Identify which cell holds the provided text, then report its [X, Y] central coordinate. 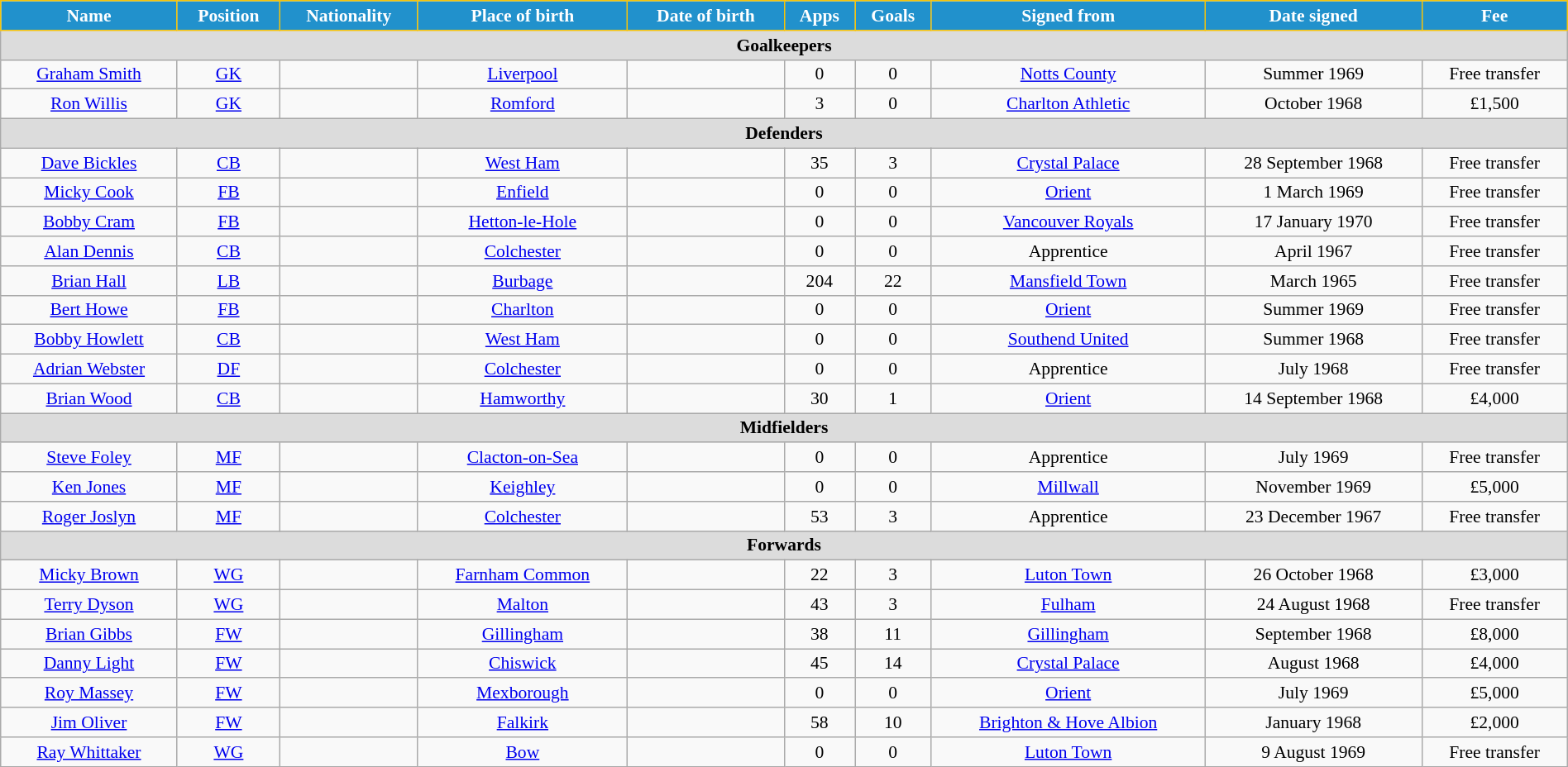
38 [819, 634]
Defenders [784, 134]
Falkirk [523, 722]
35 [819, 163]
Mexborough [523, 693]
Burbage [523, 281]
Keighley [523, 487]
July 1968 [1313, 369]
August 1968 [1313, 664]
Ray Whittaker [89, 752]
30 [819, 398]
Enfield [523, 193]
Graham Smith [89, 74]
1 [893, 398]
9 August 1969 [1313, 752]
11 [893, 634]
17 January 1970 [1313, 222]
Farnham Common [523, 575]
1 March 1969 [1313, 193]
Charlton [523, 310]
Millwall [1068, 487]
28 September 1968 [1313, 163]
Fee [1494, 16]
58 [819, 722]
Brian Gibbs [89, 634]
Place of birth [523, 16]
Dave Bickles [89, 163]
£8,000 [1494, 634]
Micky Brown [89, 575]
Charlton Athletic [1068, 104]
Danny Light [89, 664]
Micky Cook [89, 193]
October 1968 [1313, 104]
Hetton-le-Hole [523, 222]
45 [819, 664]
Goals [893, 16]
Bobby Cram [89, 222]
Brighton & Hove Albion [1068, 722]
Name [89, 16]
Alan Dennis [89, 251]
Roy Massey [89, 693]
Position [228, 16]
Hamworthy [523, 398]
Signed from [1068, 16]
Roger Joslyn [89, 517]
Chiswick [523, 664]
Clacton-on-Sea [523, 458]
Bow [523, 752]
Date signed [1313, 16]
Notts County [1068, 74]
Malton [523, 605]
Apps [819, 16]
53 [819, 517]
Vancouver Royals [1068, 222]
Bert Howe [89, 310]
Steve Foley [89, 458]
Brian Hall [89, 281]
January 1968 [1313, 722]
14 [893, 664]
DF [228, 369]
Date of birth [706, 16]
23 December 1967 [1313, 517]
10 [893, 722]
14 September 1968 [1313, 398]
Goalkeepers [784, 45]
Bobby Howlett [89, 340]
Romford [523, 104]
LB [228, 281]
November 1969 [1313, 487]
24 August 1968 [1313, 605]
Liverpool [523, 74]
£1,500 [1494, 104]
Forwards [784, 545]
Fulham [1068, 605]
Summer 1968 [1313, 340]
Nationality [348, 16]
£2,000 [1494, 722]
26 October 1968 [1313, 575]
Jim Oliver [89, 722]
Ken Jones [89, 487]
43 [819, 605]
Terry Dyson [89, 605]
Midfielders [784, 428]
£3,000 [1494, 575]
Mansfield Town [1068, 281]
Brian Wood [89, 398]
September 1968 [1313, 634]
Ron Willis [89, 104]
204 [819, 281]
Southend United [1068, 340]
March 1965 [1313, 281]
April 1967 [1313, 251]
Adrian Webster [89, 369]
